For the text-containing cell, return its midpoint in [X, Y] coordinate format. 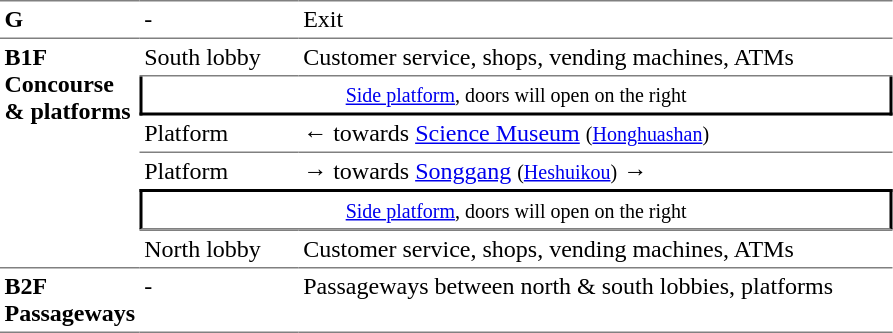
→ towards Songgang (Heshuikou) → [596, 171]
← towards Science Museum (Honghuashan) [596, 135]
B1FConcourse & platforms [70, 154]
Exit [596, 19]
G [70, 19]
North lobby [220, 250]
South lobby [220, 58]
B2FPassageways [70, 300]
Passageways between north & south lobbies, platforms [596, 300]
